Return (X, Y) of the center of cell containing provided text 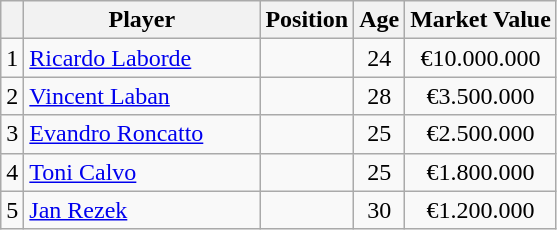
Evandro Roncatto (142, 134)
4 (12, 172)
€1.200.000 (481, 210)
Toni Calvo (142, 172)
Jan Rezek (142, 210)
€2.500.000 (481, 134)
30 (380, 210)
2 (12, 96)
€10.000.000 (481, 58)
Age (380, 20)
€1.800.000 (481, 172)
3 (12, 134)
1 (12, 58)
24 (380, 58)
5 (12, 210)
Player (142, 20)
Ricardo Laborde (142, 58)
Vincent Laban (142, 96)
Position (307, 20)
28 (380, 96)
Market Value (481, 20)
€3.500.000 (481, 96)
